Identify which cell holds the provided text, then report its [X, Y] central coordinate. 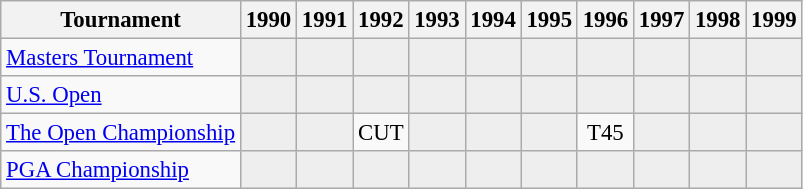
Tournament [121, 20]
CUT [381, 133]
The Open Championship [121, 133]
Masters Tournament [121, 58]
1994 [493, 20]
1990 [268, 20]
1997 [661, 20]
PGA Championship [121, 170]
1991 [325, 20]
1998 [718, 20]
U.S. Open [121, 95]
1993 [437, 20]
1999 [774, 20]
1996 [605, 20]
T45 [605, 133]
1992 [381, 20]
1995 [549, 20]
